Extract the [x, y] coordinate from the center of the cell holding the provided text.  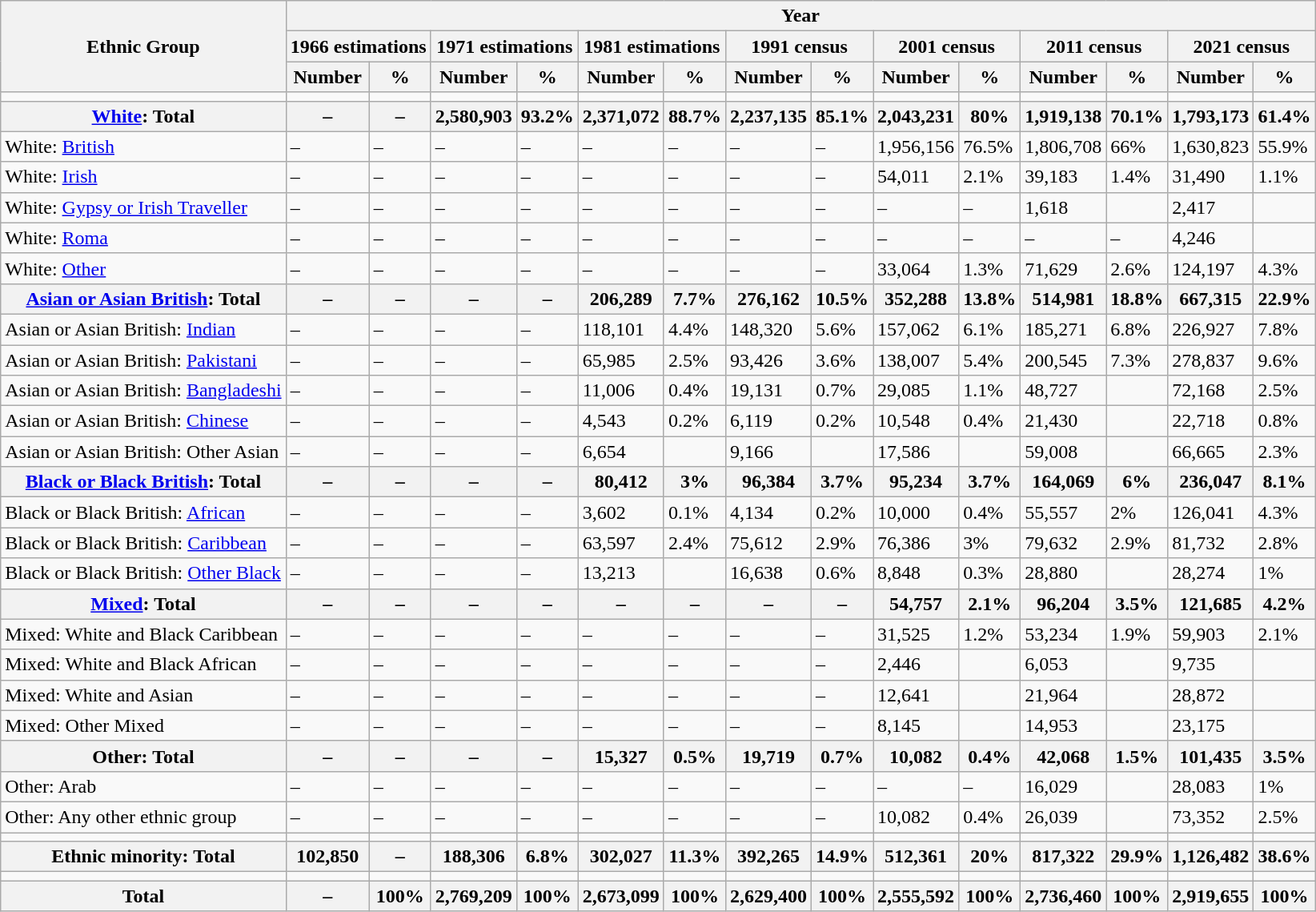
2,446 [916, 665]
6,654 [621, 452]
13.8% [989, 299]
59,903 [1210, 634]
28,872 [1210, 695]
23,175 [1210, 725]
White: Gypsy or Irish Traveller [143, 207]
9,735 [1210, 665]
1981 estimations [652, 46]
Black or Black British: African [143, 512]
1,919,138 [1063, 116]
9,166 [768, 452]
Other: Total [143, 756]
Asian or Asian British: Other Asian [143, 452]
48,727 [1063, 391]
512,361 [916, 857]
53,234 [1063, 634]
157,062 [916, 329]
10.5% [842, 299]
2,555,592 [916, 896]
Black or Black British: Caribbean [143, 543]
302,027 [621, 857]
0.1% [695, 512]
Mixed: White and Asian [143, 695]
55,557 [1063, 512]
11,006 [621, 391]
0.8% [1284, 421]
1.5% [1137, 756]
101,435 [1210, 756]
817,322 [1063, 857]
54,011 [916, 177]
124,197 [1210, 268]
206,289 [621, 299]
1,618 [1063, 207]
352,288 [916, 299]
66% [1137, 147]
28,880 [1063, 573]
33,064 [916, 268]
1,956,156 [916, 147]
2,736,460 [1063, 896]
164,069 [1063, 482]
9.6% [1284, 360]
Asian or Asian British: Indian [143, 329]
0.3% [989, 573]
0.6% [842, 573]
21,964 [1063, 695]
2.4% [695, 543]
81,732 [1210, 543]
4,543 [621, 421]
514,981 [1063, 299]
2,043,231 [916, 116]
Other: Any other ethnic group [143, 817]
12,641 [916, 695]
75,612 [768, 543]
66,665 [1210, 452]
96,204 [1063, 604]
55.9% [1284, 147]
7.7% [695, 299]
29,085 [916, 391]
73,352 [1210, 817]
White: British [143, 147]
5.4% [989, 360]
19,719 [768, 756]
4,134 [768, 512]
2,629,400 [768, 896]
65,985 [621, 360]
1.2% [989, 634]
29.9% [1137, 857]
8,848 [916, 573]
10,000 [916, 512]
71,629 [1063, 268]
Ethnic minority: Total [143, 857]
White: Other [143, 268]
2% [1137, 512]
392,265 [768, 857]
6.1% [989, 329]
10,548 [916, 421]
21,430 [1063, 421]
39,183 [1063, 177]
95,234 [916, 482]
20% [989, 857]
1971 estimations [504, 46]
4,246 [1210, 238]
Asian or Asian British: Bangladeshi [143, 391]
Mixed: White and Black Caribbean [143, 634]
54,757 [916, 604]
2,580,903 [474, 116]
4.2% [1284, 604]
102,850 [327, 857]
19,131 [768, 391]
7.3% [1137, 360]
2,237,135 [768, 116]
93,426 [768, 360]
3,602 [621, 512]
79,632 [1063, 543]
White: Total [143, 116]
16,638 [768, 573]
2011 census [1094, 46]
61.4% [1284, 116]
70.1% [1137, 116]
14,953 [1063, 725]
Asian or Asian British: Chinese [143, 421]
8.1% [1284, 482]
Asian or Asian British: Pakistani [143, 360]
1.3% [989, 268]
6,053 [1063, 665]
278,837 [1210, 360]
Ethnic Group [143, 46]
Year [800, 16]
22,718 [1210, 421]
76,386 [916, 543]
80,412 [621, 482]
8,145 [916, 725]
1,630,823 [1210, 147]
2,673,099 [621, 896]
Mixed: Total [143, 604]
1.4% [1137, 177]
236,047 [1210, 482]
126,041 [1210, 512]
Asian or Asian British: Total [143, 299]
1,806,708 [1063, 147]
72,168 [1210, 391]
42,068 [1063, 756]
3.6% [842, 360]
14.9% [842, 857]
16,029 [1063, 786]
38.6% [1284, 857]
2001 census [947, 46]
2.8% [1284, 543]
26,039 [1063, 817]
Other: Arab [143, 786]
1.9% [1137, 634]
96,384 [768, 482]
188,306 [474, 857]
2,919,655 [1210, 896]
31,525 [916, 634]
13,213 [621, 573]
93.2% [548, 116]
Total [143, 896]
1,793,173 [1210, 116]
28,274 [1210, 573]
138,007 [916, 360]
White: Roma [143, 238]
59,008 [1063, 452]
2,769,209 [474, 896]
121,685 [1210, 604]
185,271 [1063, 329]
2.3% [1284, 452]
2,371,072 [621, 116]
0.5% [695, 756]
6% [1137, 482]
1991 census [799, 46]
2021 census [1242, 46]
28,083 [1210, 786]
1,126,482 [1210, 857]
Mixed: White and Black African [143, 665]
7.8% [1284, 329]
1966 estimations [359, 46]
31,490 [1210, 177]
148,320 [768, 329]
200,545 [1063, 360]
2.6% [1137, 268]
85.1% [842, 116]
276,162 [768, 299]
667,315 [1210, 299]
76.5% [989, 147]
80% [989, 116]
4.4% [695, 329]
11.3% [695, 857]
22.9% [1284, 299]
18.8% [1137, 299]
2,417 [1210, 207]
118,101 [621, 329]
6,119 [768, 421]
5.6% [842, 329]
Mixed: Other Mixed [143, 725]
White: Irish [143, 177]
17,586 [916, 452]
63,597 [621, 543]
226,927 [1210, 329]
15,327 [621, 756]
88.7% [695, 116]
Black or Black British: Total [143, 482]
Black or Black British: Other Black [143, 573]
